Detect which cell encompasses the target text, then output its [x, y] center coordinate. 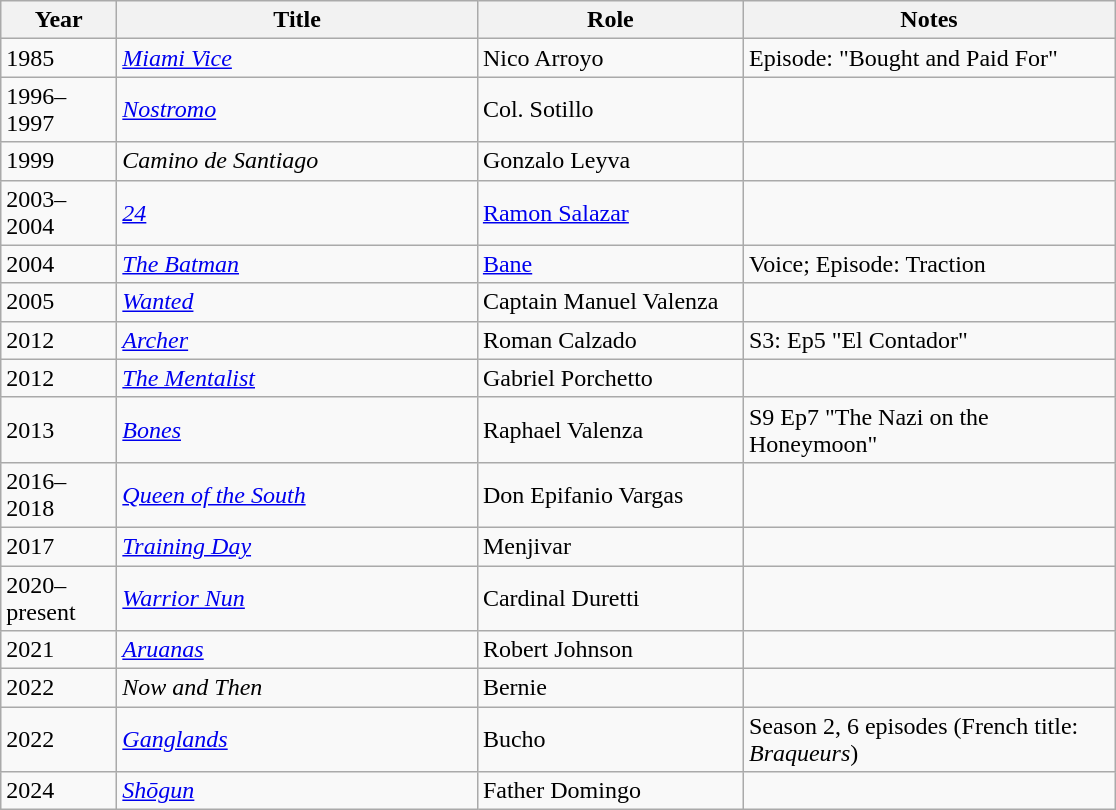
Col. Sotillo [610, 110]
Season 2, 6 episodes (French title: Braqueurs) [928, 740]
Nostromo [298, 110]
Gonzalo Leyva [610, 161]
Gabriel Porchetto [610, 378]
2013 [59, 430]
Archer [298, 340]
Miami Vice [298, 58]
Raphael Valenza [610, 430]
2003–2004 [59, 212]
Notes [928, 20]
Warrior Nun [298, 598]
Captain Manuel Valenza [610, 302]
2021 [59, 650]
Year [59, 20]
Ganglands [298, 740]
Bernie [610, 688]
2017 [59, 546]
Cardinal Duretti [610, 598]
Episode: "Bought and Paid For" [928, 58]
Voice; Episode: Traction [928, 264]
2020–present [59, 598]
Bones [298, 430]
Bane [610, 264]
2016–2018 [59, 494]
Father Domingo [610, 791]
The Mentalist [298, 378]
1999 [59, 161]
Bucho [610, 740]
Training Day [298, 546]
2004 [59, 264]
Ramon Salazar [610, 212]
The Batman [298, 264]
1985 [59, 58]
2005 [59, 302]
Menjivar [610, 546]
Roman Calzado [610, 340]
Now and Then [298, 688]
S9 Ep7 "The Nazi on the Honeymoon" [928, 430]
Camino de Santiago [298, 161]
Robert Johnson [610, 650]
Aruanas [298, 650]
24 [298, 212]
Role [610, 20]
Shōgun [298, 791]
Don Epifanio Vargas [610, 494]
Nico Arroyo [610, 58]
2024 [59, 791]
Title [298, 20]
S3: Ep5 "El Contador" [928, 340]
1996–1997 [59, 110]
Queen of the South [298, 494]
Wanted [298, 302]
